Return (X, Y) of the center of cell containing provided text 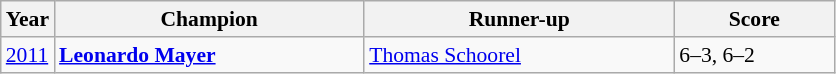
6–3, 6–2 (754, 55)
Leonardo Mayer (209, 55)
Thomas Schoorel (519, 55)
2011 (28, 55)
Runner-up (519, 19)
Champion (209, 19)
Year (28, 19)
Score (754, 19)
